Output the [X, Y] coordinate of the center of the cell containing the given text.  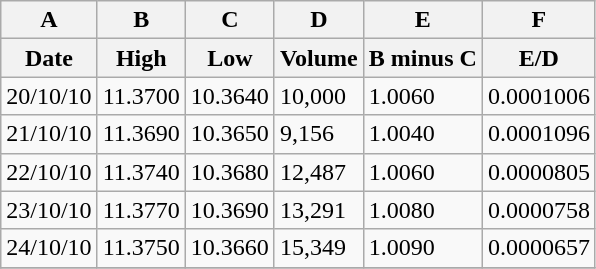
11.3740 [141, 172]
24/10/10 [49, 248]
1.0090 [422, 248]
0.0001096 [538, 134]
21/10/10 [49, 134]
11.3700 [141, 96]
Volume [318, 58]
B minus C [422, 58]
0.0000657 [538, 248]
11.3750 [141, 248]
10.3690 [230, 210]
23/10/10 [49, 210]
9,156 [318, 134]
11.3770 [141, 210]
E/D [538, 58]
Low [230, 58]
15,349 [318, 248]
11.3690 [141, 134]
A [49, 20]
12,487 [318, 172]
13,291 [318, 210]
C [230, 20]
10.3640 [230, 96]
10.3680 [230, 172]
22/10/10 [49, 172]
High [141, 58]
1.0040 [422, 134]
F [538, 20]
10.3650 [230, 134]
0.0001006 [538, 96]
1.0080 [422, 210]
10.3660 [230, 248]
0.0000758 [538, 210]
20/10/10 [49, 96]
E [422, 20]
10,000 [318, 96]
0.0000805 [538, 172]
D [318, 20]
Date [49, 58]
B [141, 20]
